Locate the cell with the specified text and output its (X, Y) center coordinate. 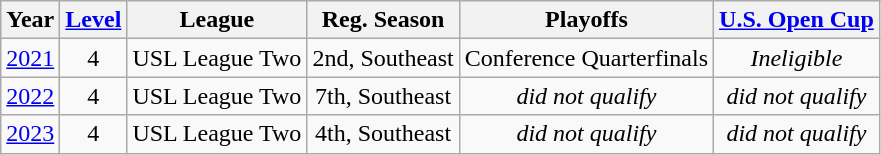
4th, Southeast (383, 134)
2nd, Southeast (383, 58)
Level (94, 20)
Ineligible (797, 58)
League (217, 20)
Playoffs (586, 20)
Reg. Season (383, 20)
7th, Southeast (383, 96)
2023 (30, 134)
Conference Quarterfinals (586, 58)
2022 (30, 96)
Year (30, 20)
U.S. Open Cup (797, 20)
2021 (30, 58)
